Pinpoint the cell where the given text exists, returning its (x, y) midpoint coordinate. 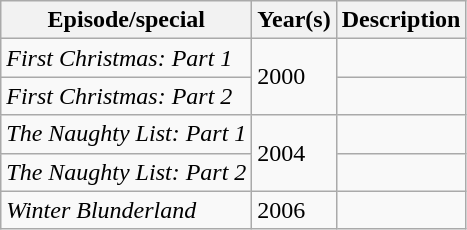
2000 (294, 77)
The Naughty List: Part 2 (126, 172)
2006 (294, 210)
Year(s) (294, 20)
The Naughty List: Part 1 (126, 134)
Episode/special (126, 20)
Description (401, 20)
2004 (294, 153)
First Christmas: Part 1 (126, 58)
First Christmas: Part 2 (126, 96)
Winter Blunderland (126, 210)
